Detect which cell encompasses the target text, then output its [X, Y] center coordinate. 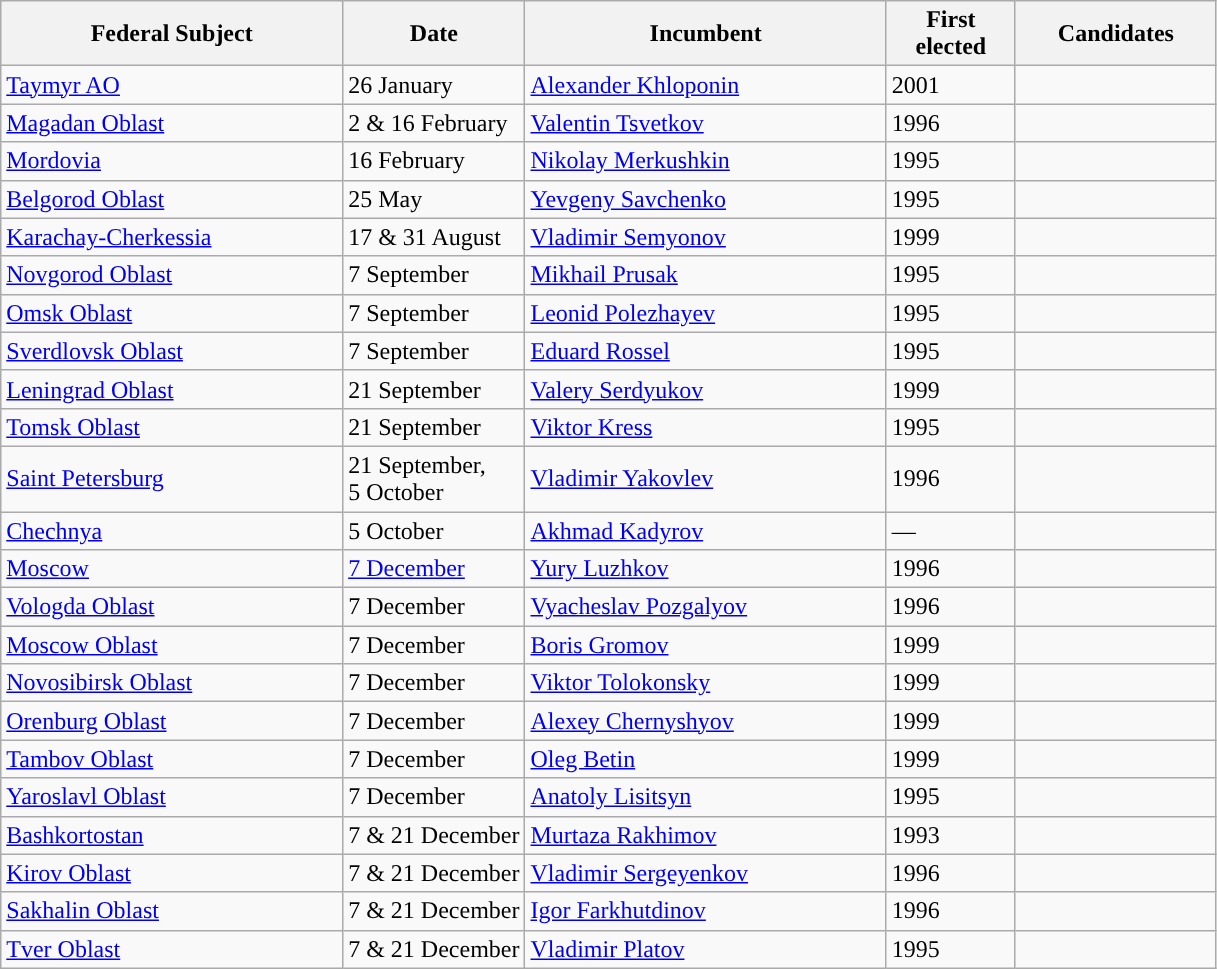
Bashkortostan [172, 835]
21 September,5 October [434, 478]
Valentin Tsvetkov [706, 123]
26 January [434, 85]
17 & 31 August [434, 237]
Novosibirsk Oblast [172, 683]
Moscow Oblast [172, 645]
— [950, 531]
Tomsk Oblast [172, 427]
Nikolay Merkushkin [706, 161]
Omsk Oblast [172, 313]
Eduard Rossel [706, 351]
Magadan Oblast [172, 123]
Viktor Tolokonsky [706, 683]
2 & 16 February [434, 123]
Tver Oblast [172, 949]
Vladimir Yakovlev [706, 478]
Igor Farkhutdinov [706, 911]
Chechnya [172, 531]
Leonid Polezhayev [706, 313]
1993 [950, 835]
16 February [434, 161]
Vyacheslav Pozgalyov [706, 607]
Kirov Oblast [172, 873]
Yaroslavl Oblast [172, 797]
5 October [434, 531]
Akhmad Kadyrov [706, 531]
Tambov Oblast [172, 759]
Boris Gromov [706, 645]
Karachay-Cherkessia [172, 237]
Mikhail Prusak [706, 275]
Sverdlovsk Oblast [172, 351]
Leningrad Oblast [172, 389]
Date [434, 34]
Vologda Oblast [172, 607]
Alexander Khloponin [706, 85]
Candidates [1116, 34]
Viktor Kress [706, 427]
Alexey Chernyshyov [706, 721]
Sakhalin Oblast [172, 911]
Vladimir Sergeyenkov [706, 873]
Saint Petersburg [172, 478]
Mordovia [172, 161]
Oleg Betin [706, 759]
25 May [434, 199]
Novgorod Oblast [172, 275]
Belgorod Oblast [172, 199]
Valery Serdyukov [706, 389]
Incumbent [706, 34]
Yevgeny Savchenko [706, 199]
Murtaza Rakhimov [706, 835]
Anatoly Lisitsyn [706, 797]
Moscow [172, 569]
Federal Subject [172, 34]
Vladimir Semyonov [706, 237]
Vladimir Platov [706, 949]
Taymyr AO [172, 85]
Firstelected [950, 34]
2001 [950, 85]
Yury Luzhkov [706, 569]
Orenburg Oblast [172, 721]
